Identify which cell holds the provided text, then report its (X, Y) central coordinate. 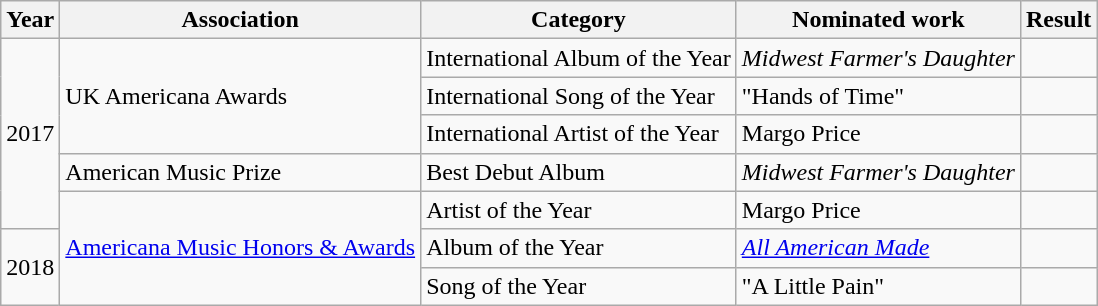
Year (30, 20)
"A Little Pain" (878, 286)
International Artist of the Year (579, 134)
American Music Prize (240, 172)
2018 (30, 267)
Category (579, 20)
Nominated work (878, 20)
Result (1058, 20)
"Hands of Time" (878, 96)
UK Americana Awards (240, 96)
Album of the Year (579, 248)
International Album of the Year (579, 58)
Americana Music Honors & Awards (240, 248)
2017 (30, 134)
Song of the Year (579, 286)
All American Made (878, 248)
Artist of the Year (579, 210)
Best Debut Album (579, 172)
International Song of the Year (579, 96)
Association (240, 20)
